Locate the cell with the specified text and output its (X, Y) center coordinate. 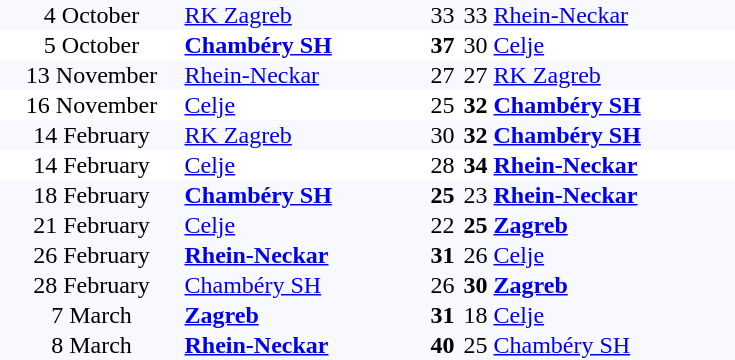
37 (442, 45)
28 (442, 165)
13 November (92, 75)
16 November (92, 105)
5 October (92, 45)
18 February (92, 195)
7 March (92, 315)
34 (476, 165)
18 (476, 315)
22 (442, 225)
28 February (92, 285)
23 (476, 195)
40 (442, 345)
8 March (92, 345)
4 October (92, 15)
21 February (92, 225)
26 February (92, 255)
